Scan for the cell matching the given text and deliver its (X, Y) coordinate at center. 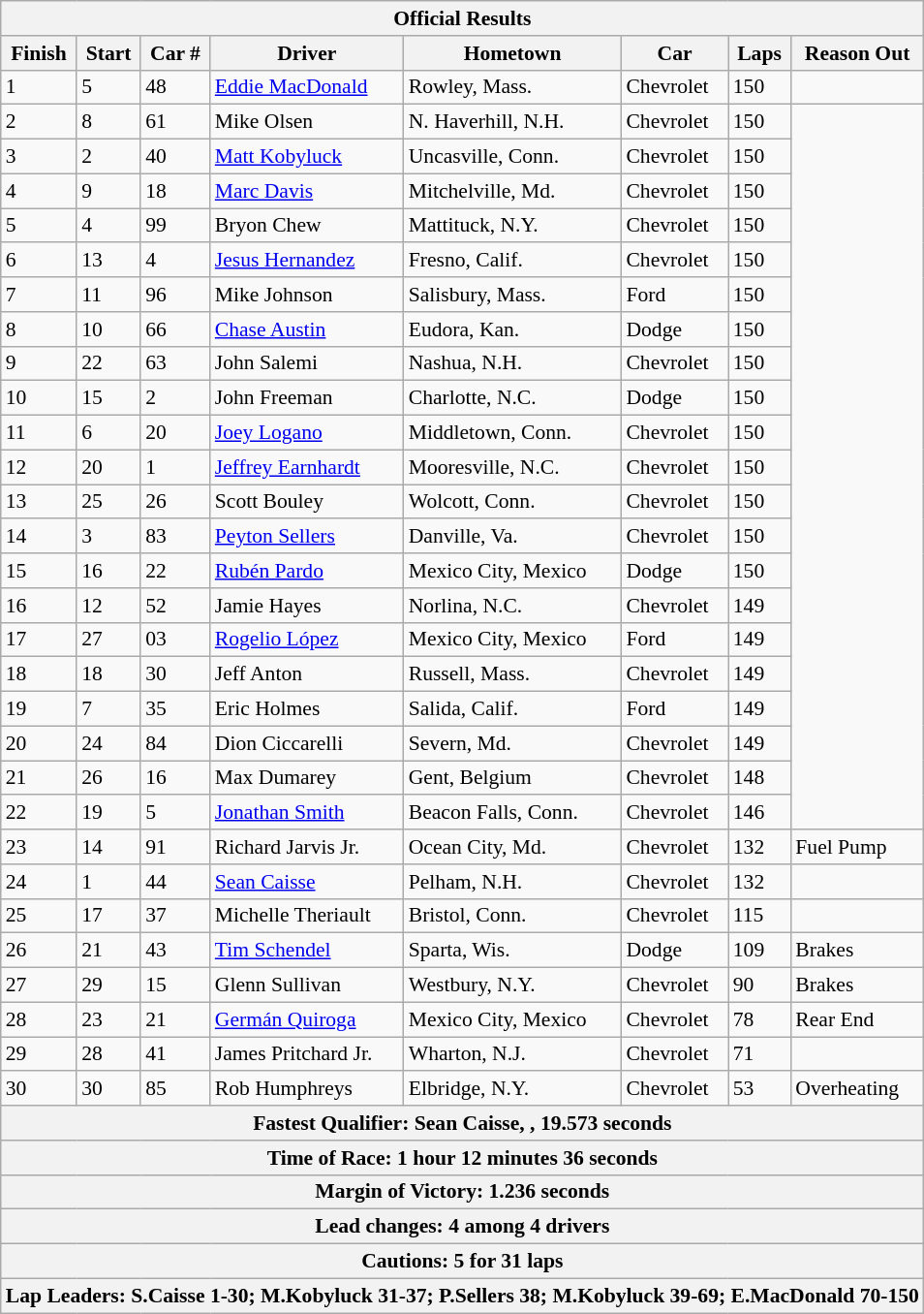
Sean Caisse (307, 882)
N. Haverhill, N.H. (513, 122)
Max Dumarey (307, 778)
Salisbury, Mass. (513, 295)
Ocean City, Md. (513, 847)
37 (175, 916)
Beacon Falls, Conn. (513, 813)
Driver (307, 53)
Overheating (857, 1089)
Fuel Pump (857, 847)
Reason Out (857, 53)
41 (175, 1054)
Dion Ciccarelli (307, 743)
James Pritchard Jr. (307, 1054)
Richard Jarvis Jr. (307, 847)
Mattituck, N.Y. (513, 226)
Danville, Va. (513, 537)
Uncasville, Conn. (513, 157)
96 (175, 295)
Chase Austin (307, 329)
Official Results (463, 18)
Jamie Hayes (307, 606)
Westbury, N.Y. (513, 985)
Time of Race: 1 hour 12 minutes 36 seconds (463, 1158)
48 (175, 87)
Start (108, 53)
115 (759, 916)
Glenn Sullivan (307, 985)
Lead changes: 4 among 4 drivers (463, 1227)
Laps (759, 53)
Peyton Sellers (307, 537)
Michelle Theriault (307, 916)
85 (175, 1089)
109 (759, 951)
53 (759, 1089)
Severn, Md. (513, 743)
Eddie MacDonald (307, 87)
Germán Quiroga (307, 1019)
Marc Davis (307, 191)
Fresno, Calif. (513, 261)
Jesus Hernandez (307, 261)
Rob Humphreys (307, 1089)
Elbridge, N.Y. (513, 1089)
66 (175, 329)
Bristol, Conn. (513, 916)
Gent, Belgium (513, 778)
Bryon Chew (307, 226)
Finish (39, 53)
148 (759, 778)
78 (759, 1019)
Norlina, N.C. (513, 606)
63 (175, 363)
52 (175, 606)
Rubén Pardo (307, 571)
Mike Olsen (307, 122)
03 (175, 640)
Pelham, N.H. (513, 882)
Jeffrey Earnhardt (307, 467)
Mooresville, N.C. (513, 467)
Margin of Victory: 1.236 seconds (463, 1192)
Mike Johnson (307, 295)
90 (759, 985)
Salida, Calif. (513, 709)
Lap Leaders: S.Caisse 1-30; M.Kobyluck 31-37; P.Sellers 38; M.Kobyluck 39-69; E.MacDonald 70-150 (463, 1296)
Jeff Anton (307, 674)
Wolcott, Conn. (513, 502)
Sparta, Wis. (513, 951)
Jonathan Smith (307, 813)
Nashua, N.H. (513, 363)
Russell, Mass. (513, 674)
Rowley, Mass. (513, 87)
Matt Kobyluck (307, 157)
Cautions: 5 for 31 laps (463, 1262)
Scott Bouley (307, 502)
Joey Logano (307, 433)
61 (175, 122)
Wharton, N.J. (513, 1054)
Mitchelville, Md. (513, 191)
99 (175, 226)
83 (175, 537)
146 (759, 813)
Rogelio López (307, 640)
40 (175, 157)
71 (759, 1054)
Hometown (513, 53)
Middletown, Conn. (513, 433)
44 (175, 882)
Rear End (857, 1019)
43 (175, 951)
91 (175, 847)
Car (674, 53)
Eudora, Kan. (513, 329)
35 (175, 709)
Eric Holmes (307, 709)
Tim Schendel (307, 951)
Fastest Qualifier: Sean Caisse, , 19.573 seconds (463, 1123)
John Salemi (307, 363)
John Freeman (307, 398)
84 (175, 743)
Charlotte, N.C. (513, 398)
Car # (175, 53)
